Find where the given text appears and provide that cell's center as (X, Y) coordinate. 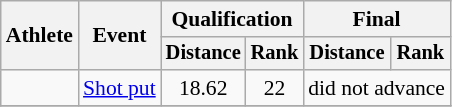
Event (120, 36)
Shot put (120, 88)
22 (275, 88)
Qualification (232, 19)
Athlete (40, 36)
did not advance (376, 88)
Final (376, 19)
18.62 (204, 88)
